Capture the cell that displays the provided text and extract its (X, Y) central coordinate. 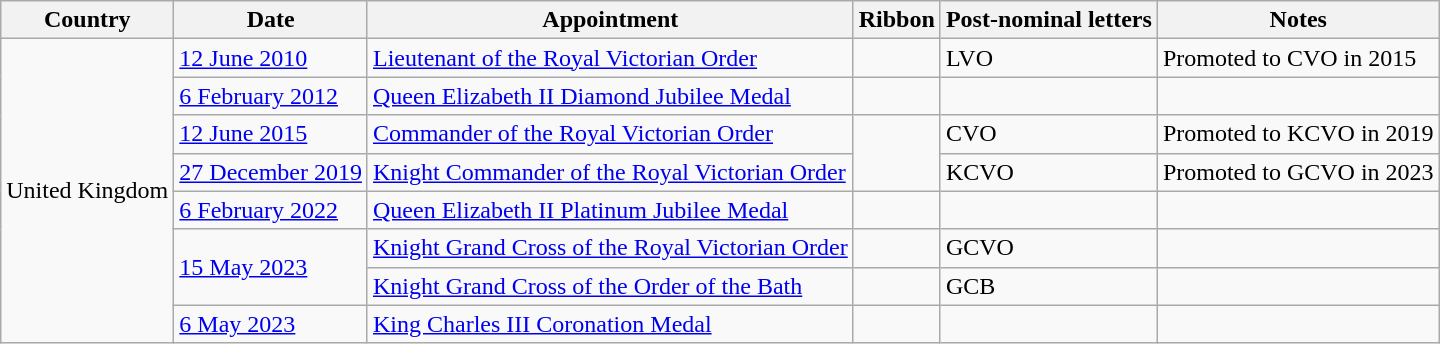
6 May 2023 (271, 324)
Date (271, 20)
Lieutenant of the Royal Victorian Order (610, 58)
CVO (1048, 134)
GCVO (1048, 248)
Country (88, 20)
Post-nominal letters (1048, 20)
Queen Elizabeth II Diamond Jubilee Medal (610, 96)
Commander of the Royal Victorian Order (610, 134)
Knight Commander of the Royal Victorian Order (610, 172)
LVO (1048, 58)
6 February 2012 (271, 96)
KCVO (1048, 172)
15 May 2023 (271, 267)
King Charles III Coronation Medal (610, 324)
27 December 2019 (271, 172)
6 February 2022 (271, 210)
12 June 2010 (271, 58)
Promoted to KCVO in 2019 (1298, 134)
Knight Grand Cross of the Order of the Bath (610, 286)
Ribbon (896, 20)
12 June 2015 (271, 134)
GCB (1048, 286)
Knight Grand Cross of the Royal Victorian Order (610, 248)
Promoted to GCVO in 2023 (1298, 172)
Queen Elizabeth II Platinum Jubilee Medal (610, 210)
United Kingdom (88, 191)
Notes (1298, 20)
Promoted to CVO in 2015 (1298, 58)
Appointment (610, 20)
